Find where the given text appears and provide that cell's center as [X, Y] coordinate. 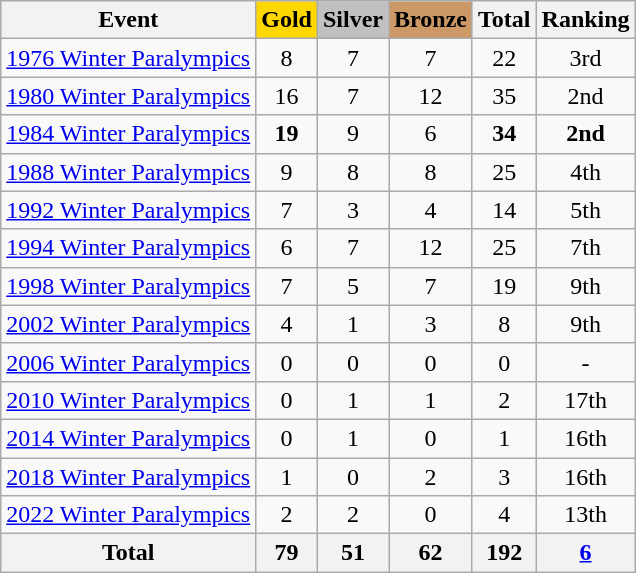
Ranking [586, 20]
34 [504, 134]
192 [504, 553]
51 [352, 553]
1998 Winter Paralympics [128, 286]
Silver [352, 20]
1992 Winter Paralympics [128, 210]
Event [128, 20]
1994 Winter Paralympics [128, 248]
2006 Winter Paralympics [128, 362]
Gold [287, 20]
14 [504, 210]
- [586, 362]
62 [431, 553]
2014 Winter Paralympics [128, 438]
Bronze [431, 20]
2002 Winter Paralympics [128, 324]
35 [504, 96]
2022 Winter Paralympics [128, 515]
2018 Winter Paralympics [128, 477]
3rd [586, 58]
17th [586, 400]
7th [586, 248]
1984 Winter Paralympics [128, 134]
1980 Winter Paralympics [128, 96]
16 [287, 96]
13th [586, 515]
4th [586, 172]
5 [352, 286]
22 [504, 58]
2010 Winter Paralympics [128, 400]
1988 Winter Paralympics [128, 172]
5th [586, 210]
79 [287, 553]
1976 Winter Paralympics [128, 58]
